Search for the cell housing the specified text and yield its [x, y] center coordinate. 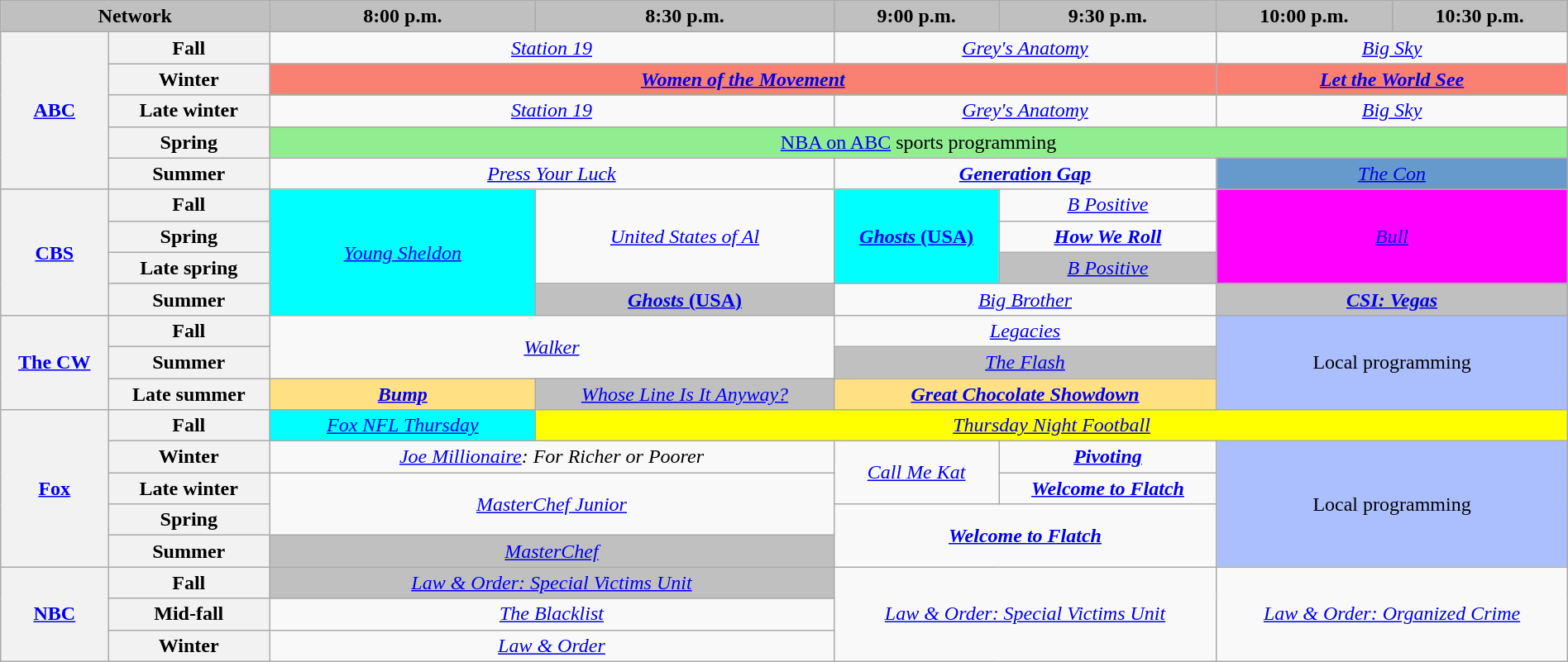
CBS [55, 252]
Network [136, 17]
Legacies [1025, 331]
Walker [552, 346]
Pivoting [1108, 457]
9:30 p.m. [1108, 17]
The Blacklist [552, 614]
Fox NFL Thursday [403, 426]
Call Me Kat [916, 473]
10:30 p.m. [1480, 17]
Big Brother [1025, 299]
8:30 p.m. [685, 17]
CSI: Vegas [1392, 299]
Law & Order: Organized Crime [1392, 614]
9:00 p.m. [916, 17]
Joe Millionaire: For Richer or Poorer [552, 457]
Whose Line Is It Anyway? [685, 394]
How We Roll [1108, 236]
The Flash [1025, 362]
Bump [403, 394]
Generation Gap [1025, 174]
Let the World See [1392, 79]
The Con [1392, 174]
Women of the Movement [743, 79]
10:00 p.m. [1304, 17]
United States of Al [685, 236]
NBC [55, 614]
Thursday Night Football [1052, 426]
The CW [55, 362]
Great Chocolate Showdown [1025, 394]
MasterChef Junior [552, 504]
NBA on ABC sports programming [918, 142]
Mid-fall [189, 614]
8:00 p.m. [403, 17]
Fox [55, 488]
Law & Order [552, 645]
Young Sheldon [403, 252]
Late spring [189, 268]
Late summer [189, 394]
ABC [55, 111]
Bull [1392, 236]
Press Your Luck [552, 174]
MasterChef [552, 551]
